Return [x, y] of the center of cell containing provided text 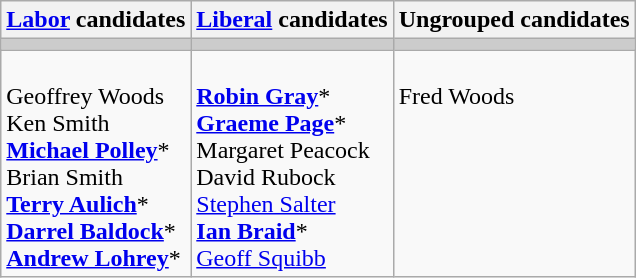
Labor candidates [96, 20]
Ungrouped candidates [514, 20]
Geoffrey Woods Ken Smith Michael Polley* Brian Smith Terry Aulich* Darrel Baldock* Andrew Lohrey* [96, 164]
Robin Gray* Graeme Page* Margaret Peacock David Rubock Stephen Salter Ian Braid* Geoff Squibb [292, 164]
Fred Woods [514, 164]
Liberal candidates [292, 20]
